From the cell containing the given text, extract its center point as (x, y) coordinate. 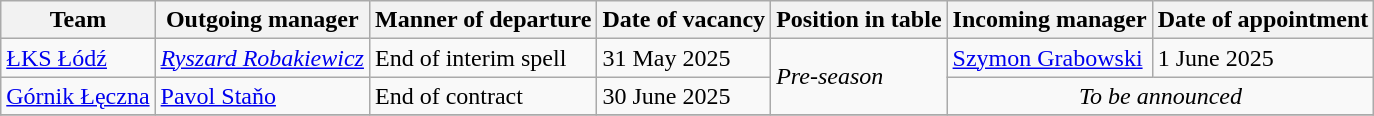
Manner of departure (482, 20)
Górnik Łęczna (78, 96)
31 May 2025 (684, 58)
End of interim spell (482, 58)
Ryszard Robakiewicz (262, 58)
Pavol Staňo (262, 96)
Pre-season (859, 77)
Team (78, 20)
ŁKS Łódź (78, 58)
Position in table (859, 20)
Date of appointment (1263, 20)
30 June 2025 (684, 96)
Date of vacancy (684, 20)
Incoming manager (1050, 20)
Szymon Grabowski (1050, 58)
1 June 2025 (1263, 58)
End of contract (482, 96)
To be announced (1160, 96)
Outgoing manager (262, 20)
